Locate the cell with the specified text and output its [x, y] center coordinate. 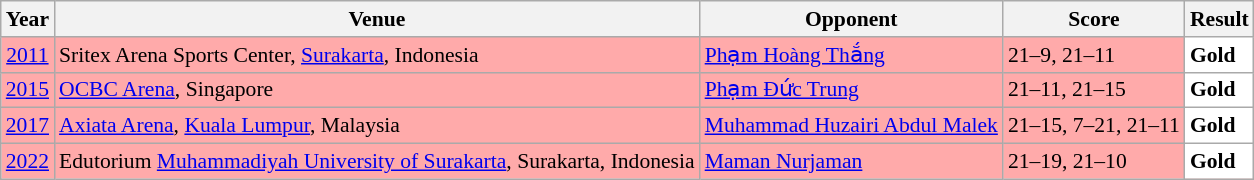
Venue [377, 19]
Axiata Arena, Kuala Lumpur, Malaysia [377, 126]
Result [1220, 19]
Sritex Arena Sports Center, Surakarta, Indonesia [377, 55]
21–9, 21–11 [1094, 55]
Edutorium Muhammadiyah University of Surakarta, Surakarta, Indonesia [377, 162]
21–15, 7–21, 21–11 [1094, 126]
2011 [28, 55]
21–11, 21–15 [1094, 90]
Phạm Hoàng Thắng [852, 55]
Score [1094, 19]
2022 [28, 162]
21–19, 21–10 [1094, 162]
Year [28, 19]
Opponent [852, 19]
OCBC Arena, Singapore [377, 90]
Phạm Đức Trung [852, 90]
Muhammad Huzairi Abdul Malek [852, 126]
Maman Nurjaman [852, 162]
2015 [28, 90]
2017 [28, 126]
